Locate the cell with the specified text and output its (x, y) center coordinate. 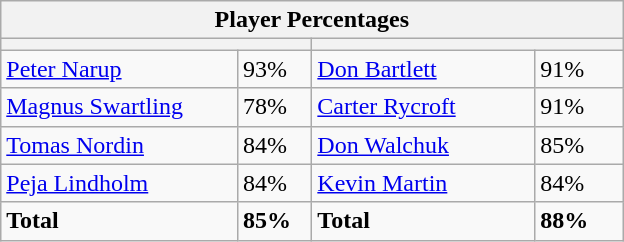
Tomas Nordin (120, 145)
Kevin Martin (424, 183)
Peja Lindholm (120, 183)
Player Percentages (312, 20)
Carter Rycroft (424, 107)
Don Walchuk (424, 145)
88% (579, 221)
78% (274, 107)
Magnus Swartling (120, 107)
Peter Narup (120, 69)
Don Bartlett (424, 69)
93% (274, 69)
